Return [X, Y] of the center of cell containing provided text 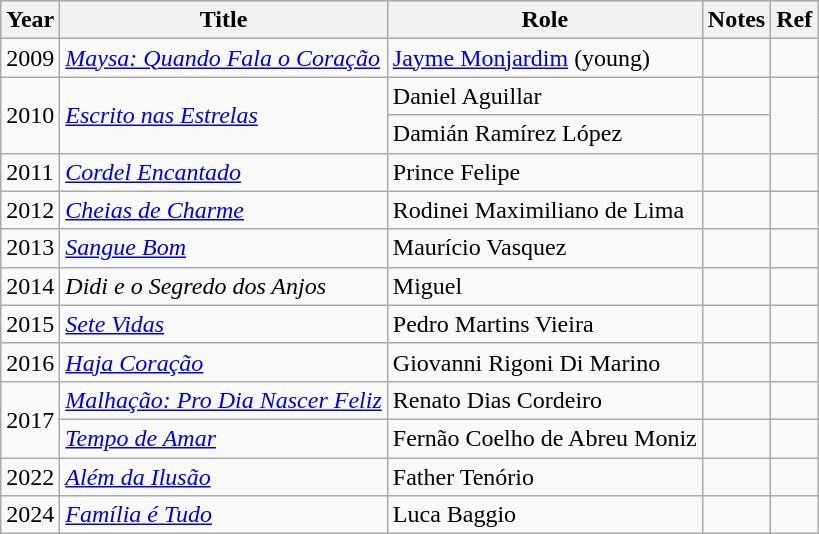
Sangue Bom [224, 248]
Title [224, 20]
Year [30, 20]
Sete Vidas [224, 324]
Tempo de Amar [224, 438]
Miguel [544, 286]
2022 [30, 477]
2015 [30, 324]
Luca Baggio [544, 515]
Além da Ilusão [224, 477]
Damián Ramírez López [544, 134]
Escrito nas Estrelas [224, 115]
Família é Tudo [224, 515]
Haja Coração [224, 362]
2013 [30, 248]
Rodinei Maximiliano de Lima [544, 210]
2014 [30, 286]
Ref [794, 20]
Fernão Coelho de Abreu Moniz [544, 438]
Father Tenório [544, 477]
Role [544, 20]
Didi e o Segredo dos Anjos [224, 286]
Maurício Vasquez [544, 248]
2009 [30, 58]
Giovanni Rigoni Di Marino [544, 362]
2016 [30, 362]
2012 [30, 210]
Cordel Encantado [224, 172]
Cheias de Charme [224, 210]
Jayme Monjardim (young) [544, 58]
Malhação: Pro Dia Nascer Feliz [224, 400]
Pedro Martins Vieira [544, 324]
Prince Felipe [544, 172]
Notes [736, 20]
2011 [30, 172]
2017 [30, 419]
2010 [30, 115]
2024 [30, 515]
Daniel Aguillar [544, 96]
Renato Dias Cordeiro [544, 400]
Maysa: Quando Fala o Coração [224, 58]
